Detect which cell encompasses the target text, then output its [X, Y] center coordinate. 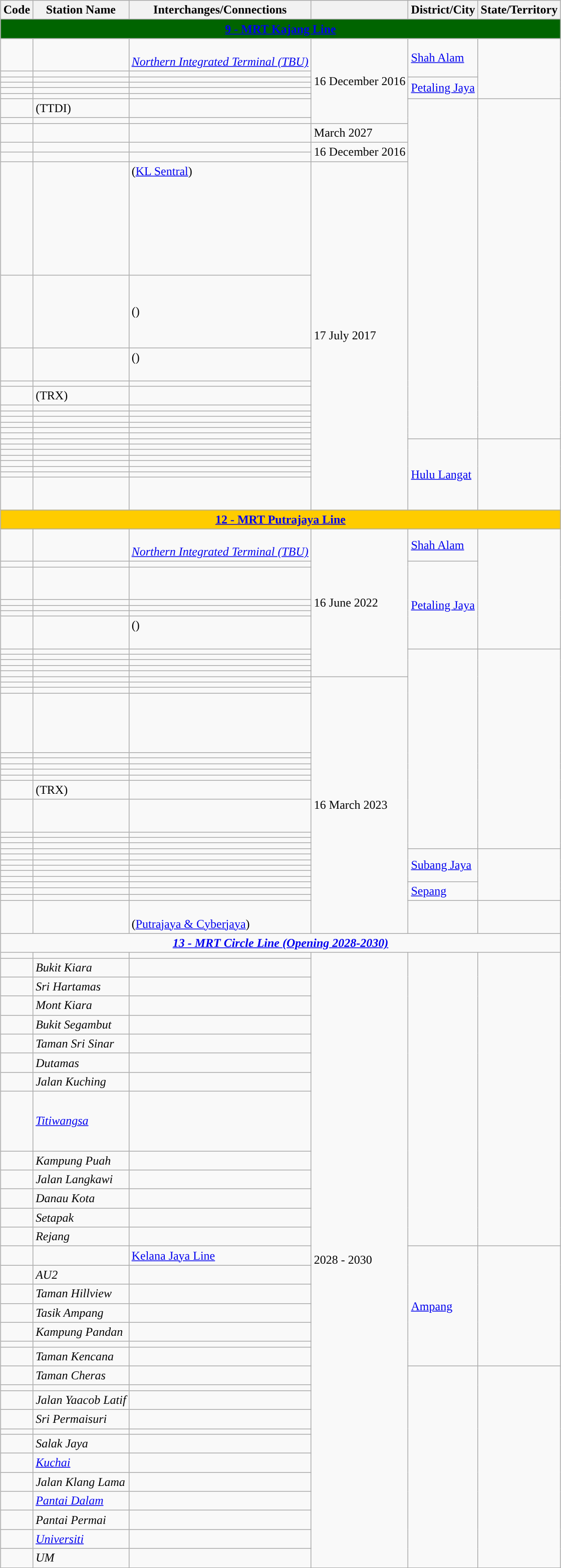
Setapak [81, 1218]
AU2 [81, 1275]
Code [17, 10]
Danau Kota [81, 1199]
Pantai Permai [81, 1520]
UM [81, 1558]
March 2027 [360, 133]
17 July 2017 [360, 335]
Salak Jaya [81, 1444]
Jalan Kuching [81, 1082]
Pantai Dalam [81, 1501]
Tasik Ampang [81, 1313]
Taman Cheras [81, 1375]
Subang Jaya [443, 865]
Hulu Langat [443, 474]
12 - MRT Putrajaya Line [280, 519]
16 June 2022 [360, 603]
13 - MRT Circle Line (Opening 2028-2030) [280, 943]
Station Name [81, 10]
Rejang [81, 1237]
Jalan Langkawi [81, 1180]
District/City [443, 10]
16 March 2023 [360, 805]
Kelana Jaya Line [220, 1256]
Kampung Puah [81, 1161]
Interchanges/Connections [220, 10]
Jalan Yaacob Latif [81, 1400]
2028 - 2030 [360, 1260]
(Putrajaya & Cyberjaya) [220, 917]
Taman Sri Sinar [81, 1043]
(TTDI) [81, 108]
Universiti [81, 1539]
Taman Kencana [81, 1356]
Kampung Pandan [81, 1332]
Mont Kiara [81, 1005]
Sepang [443, 891]
Sri Hartamas [81, 986]
Taman Hillview [81, 1294]
Sri Permaisuri [81, 1419]
State/Territory [519, 10]
9 - MRT Kajang Line [280, 29]
(KL Sentral) [220, 218]
Kuchai [81, 1463]
Dutamas [81, 1063]
Ampang [443, 1306]
Bukit Segambut [81, 1024]
Bukit Kiara [81, 967]
Titiwangsa [81, 1121]
Jalan Klang Lama [81, 1482]
